From the cell containing the given text, extract its center point as (X, Y) coordinate. 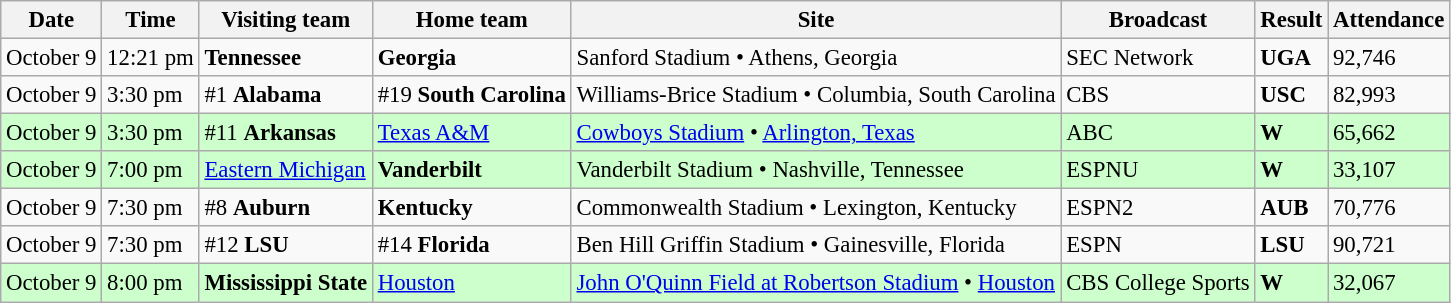
Georgia (472, 58)
#12 LSU (286, 245)
Ben Hill Griffin Stadium • Gainesville, Florida (816, 245)
Visiting team (286, 20)
Vanderbilt (472, 170)
Mississippi State (286, 283)
CBS College Sports (1158, 283)
LSU (1292, 245)
UGA (1292, 58)
USC (1292, 95)
Tennessee (286, 58)
ABC (1158, 133)
8:00 pm (150, 283)
AUB (1292, 208)
ESPN (1158, 245)
Houston (472, 283)
Sanford Stadium • Athens, Georgia (816, 58)
Vanderbilt Stadium • Nashville, Tennessee (816, 170)
ESPNU (1158, 170)
#11 Arkansas (286, 133)
Cowboys Stadium • Arlington, Texas (816, 133)
John O'Quinn Field at Robertson Stadium • Houston (816, 283)
Attendance (1389, 20)
Site (816, 20)
Broadcast (1158, 20)
32,067 (1389, 283)
Date (52, 20)
Williams-Brice Stadium • Columbia, South Carolina (816, 95)
12:21 pm (150, 58)
ESPN2 (1158, 208)
#19 South Carolina (472, 95)
Result (1292, 20)
Eastern Michigan (286, 170)
Texas A&M (472, 133)
SEC Network (1158, 58)
#1 Alabama (286, 95)
#14 Florida (472, 245)
#8 Auburn (286, 208)
Kentucky (472, 208)
Commonwealth Stadium • Lexington, Kentucky (816, 208)
CBS (1158, 95)
70,776 (1389, 208)
65,662 (1389, 133)
82,993 (1389, 95)
Home team (472, 20)
7:00 pm (150, 170)
Time (150, 20)
92,746 (1389, 58)
33,107 (1389, 170)
90,721 (1389, 245)
